Pinpoint the cell where the given text exists, returning its (x, y) midpoint coordinate. 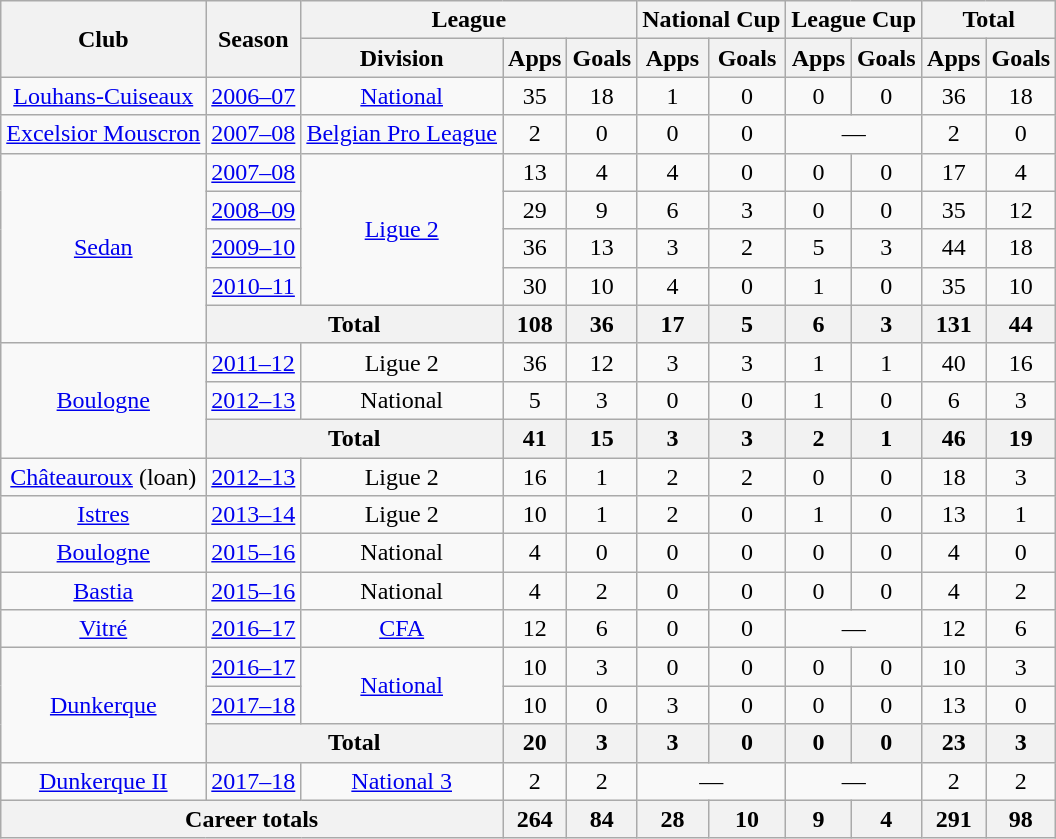
Belgian Pro League (402, 134)
2009–10 (254, 248)
Dunkerque (104, 705)
41 (535, 438)
2008–09 (254, 210)
264 (535, 819)
National 3 (402, 781)
30 (535, 286)
Season (254, 39)
Dunkerque II (104, 781)
League Cup (854, 20)
Career totals (252, 819)
2010–11 (254, 286)
20 (535, 743)
National Cup (712, 20)
Istres (104, 515)
291 (954, 819)
84 (602, 819)
2013–14 (254, 515)
15 (602, 438)
46 (954, 438)
29 (535, 210)
Bastia (104, 591)
League (469, 20)
Châteauroux (loan) (104, 477)
Excelsior Mouscron (104, 134)
Louhans-Cuiseaux (104, 96)
2006–07 (254, 96)
2011–12 (254, 362)
23 (954, 743)
131 (954, 324)
Division (402, 58)
28 (673, 819)
108 (535, 324)
Sedan (104, 248)
98 (1021, 819)
Club (104, 39)
19 (1021, 438)
40 (954, 362)
CFA (402, 629)
Vitré (104, 629)
